Identify which cell holds the provided text, then report its [x, y] central coordinate. 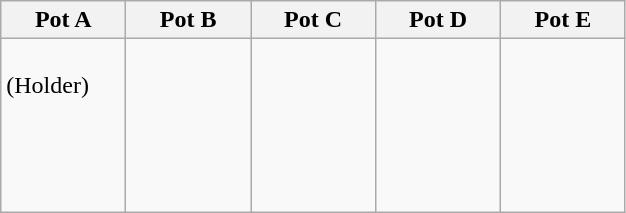
Pot D [438, 20]
Pot E [562, 20]
(Holder) [64, 126]
Pot C [314, 20]
Pot A [64, 20]
Pot B [188, 20]
